Determine the [X, Y] coordinate at the center of the cell enclosing the given text.  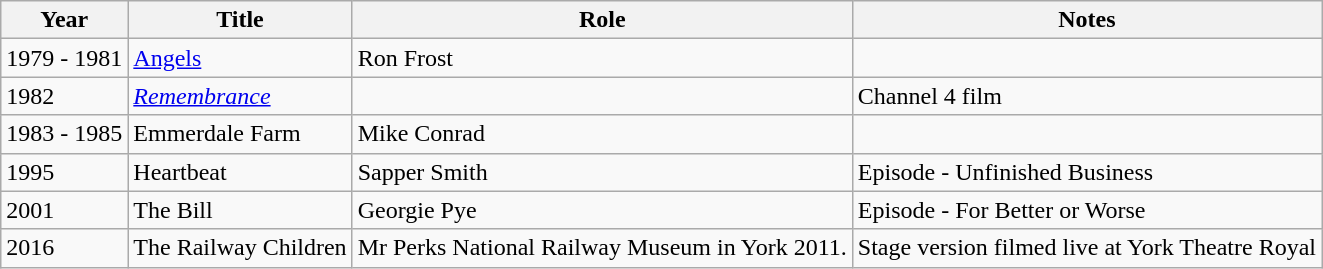
Episode - For Better or Worse [1086, 210]
Episode - Unfinished Business [1086, 172]
1982 [64, 96]
Role [602, 20]
Remembrance [240, 96]
Channel 4 film [1086, 96]
Mike Conrad [602, 134]
The Railway Children [240, 248]
1995 [64, 172]
Year [64, 20]
Title [240, 20]
Stage version filmed live at York Theatre Royal [1086, 248]
Ron Frost [602, 58]
2001 [64, 210]
1983 - 1985 [64, 134]
Georgie Pye [602, 210]
Heartbeat [240, 172]
Mr Perks National Railway Museum in York 2011. [602, 248]
Emmerdale Farm [240, 134]
Angels [240, 58]
The Bill [240, 210]
1979 - 1981 [64, 58]
2016 [64, 248]
Notes [1086, 20]
Sapper Smith [602, 172]
